Extract the [x, y] coordinate from the center of the cell holding the provided text.  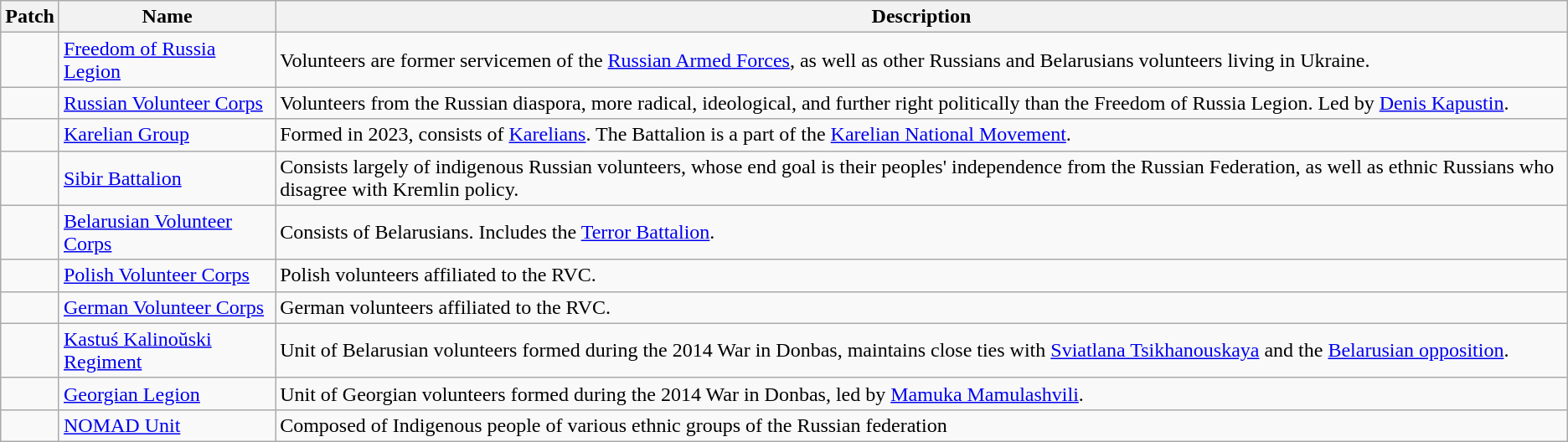
Name [167, 17]
Description [921, 17]
Consists of Belarusians. Includes the Terror Battalion. [921, 233]
German Volunteer Corps [167, 307]
Russian Volunteer Corps [167, 103]
Polish volunteers affiliated to the RVC. [921, 275]
Formed in 2023, consists of Karelians. The Battalion is a part of the Karelian National Movement. [921, 135]
Belarusian Volunteer Corps [167, 233]
Sibir Battalion [167, 177]
Composed of Indigenous people of various ethnic groups of the Russian federation [921, 425]
Kastuś Kalinoŭski Regiment [167, 350]
NOMAD Unit [167, 425]
Patch [30, 17]
Freedom of Russia Legion [167, 60]
Unit of Belarusian volunteers formed during the 2014 War in Donbas, maintains close ties with Sviatlana Tsikhanouskaya and the Belarusian opposition. [921, 350]
Polish Volunteer Corps [167, 275]
Volunteers are former servicemen of the Russian Armed Forces, as well as other Russians and Belarusians volunteers living in Ukraine. [921, 60]
Karelian Group [167, 135]
German volunteers affiliated to the RVC. [921, 307]
Georgian Legion [167, 393]
Unit of Georgian volunteers formed during the 2014 War in Donbas, led by Mamuka Mamulashvili. [921, 393]
